Output the [x, y] coordinate of the center of the cell containing the given text.  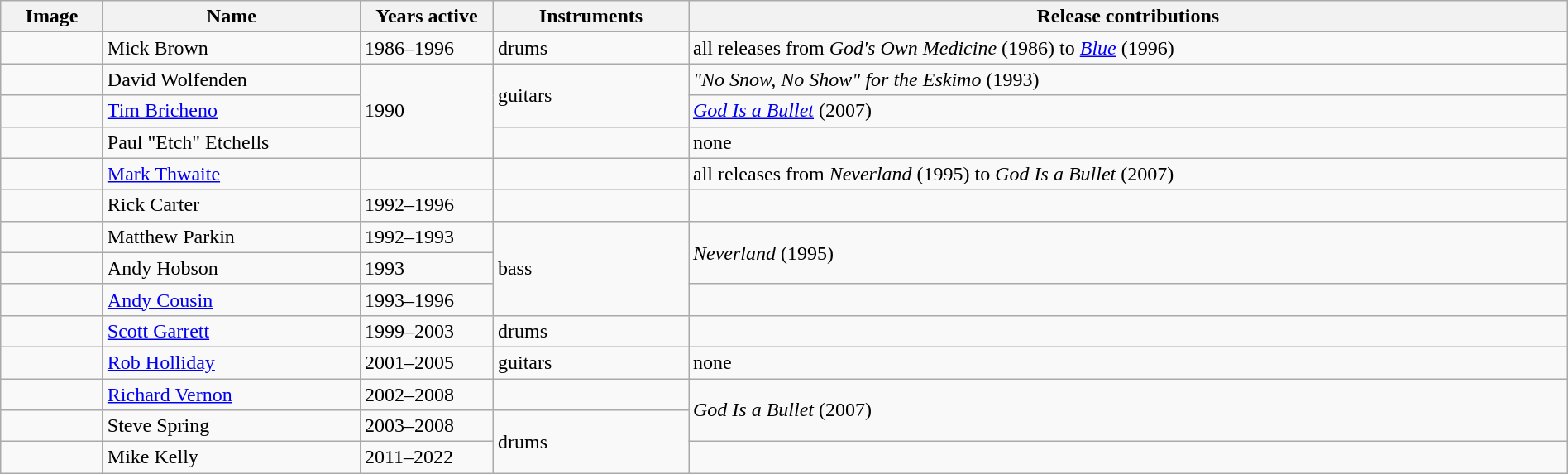
David Wolfenden [232, 79]
1993–1996 [427, 299]
1992–1993 [427, 237]
Years active [427, 17]
2001–2005 [427, 362]
Mike Kelly [232, 457]
Mick Brown [232, 48]
1990 [427, 111]
Image [52, 17]
Rick Carter [232, 205]
all releases from God's Own Medicine (1986) to Blue (1996) [1128, 48]
2011–2022 [427, 457]
Scott Garrett [232, 331]
2002–2008 [427, 395]
Tim Bricheno [232, 111]
Paul "Etch" Etchells [232, 142]
1992–1996 [427, 205]
Richard Vernon [232, 395]
Name [232, 17]
Steve Spring [232, 426]
bass [590, 268]
2003–2008 [427, 426]
"No Snow, No Show" for the Eskimo (1993) [1128, 79]
Andy Cousin [232, 299]
Neverland (1995) [1128, 252]
1993 [427, 268]
1986–1996 [427, 48]
Andy Hobson [232, 268]
Release contributions [1128, 17]
1999–2003 [427, 331]
Rob Holliday [232, 362]
Matthew Parkin [232, 237]
all releases from Neverland (1995) to God Is a Bullet (2007) [1128, 174]
Instruments [590, 17]
Mark Thwaite [232, 174]
